Capture the cell that displays the provided text and extract its (x, y) central coordinate. 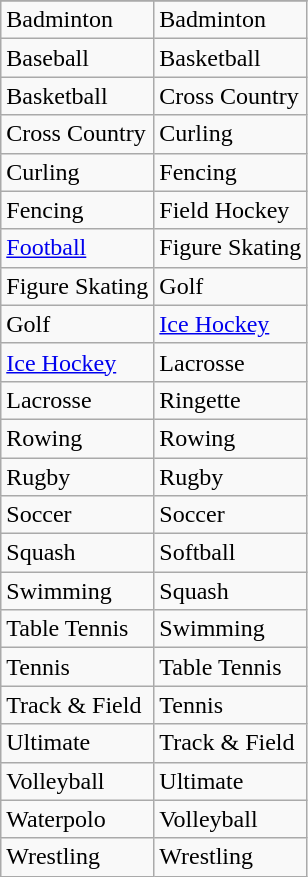
Softball (230, 553)
Field Hockey (230, 210)
Ringette (230, 400)
Football (78, 248)
Waterpolo (78, 819)
Baseball (78, 58)
